Find where the given text appears and provide that cell's center as (X, Y) coordinate. 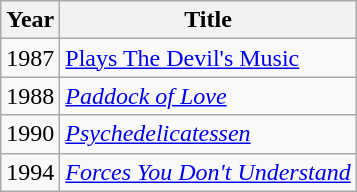
Plays The Devil's Music (208, 58)
Forces You Don't Understand (208, 172)
Paddock of Love (208, 96)
1988 (30, 96)
Year (30, 20)
1987 (30, 58)
1990 (30, 134)
Title (208, 20)
1994 (30, 172)
Psychedelicatessen (208, 134)
